Locate the cell with the specified text and output its [x, y] center coordinate. 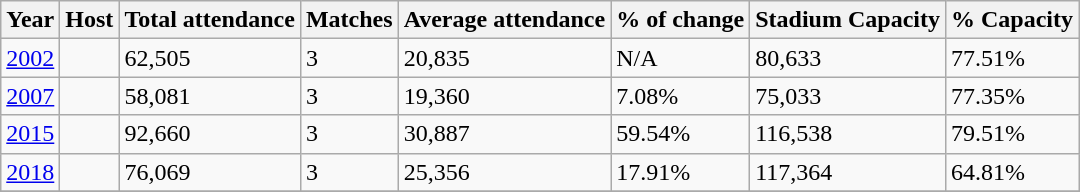
% Capacity [1012, 20]
116,538 [848, 134]
79.51% [1012, 134]
Average attendance [504, 20]
59.54% [680, 134]
N/A [680, 58]
62,505 [210, 58]
Matches [349, 20]
Year [30, 20]
25,356 [504, 172]
% of change [680, 20]
2007 [30, 96]
77.51% [1012, 58]
64.81% [1012, 172]
Total attendance [210, 20]
Host [90, 20]
7.08% [680, 96]
76,069 [210, 172]
17.91% [680, 172]
75,033 [848, 96]
77.35% [1012, 96]
2015 [30, 134]
2002 [30, 58]
92,660 [210, 134]
117,364 [848, 172]
19,360 [504, 96]
80,633 [848, 58]
20,835 [504, 58]
Stadium Capacity [848, 20]
2018 [30, 172]
58,081 [210, 96]
30,887 [504, 134]
